Output the (X, Y) coordinate of the center of the cell containing the given text.  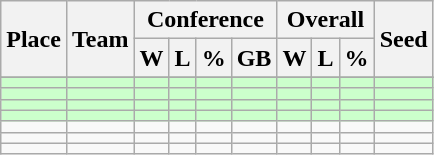
Conference (206, 20)
Seed (404, 39)
Place (34, 39)
GB (254, 58)
Overall (326, 20)
Team (100, 39)
